From the cell containing the given text, extract its center point as (x, y) coordinate. 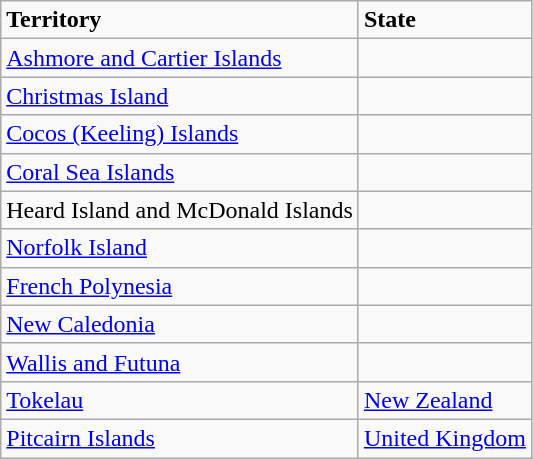
Tokelau (180, 400)
Pitcairn Islands (180, 438)
Cocos (Keeling) Islands (180, 134)
United Kingdom (444, 438)
Norfolk Island (180, 248)
Heard Island and McDonald Islands (180, 210)
New Caledonia (180, 324)
Christmas Island (180, 96)
Wallis and Futuna (180, 362)
Ashmore and Cartier Islands (180, 58)
Coral Sea Islands (180, 172)
State (444, 20)
New Zealand (444, 400)
French Polynesia (180, 286)
Territory (180, 20)
